Provide the (x, y) coordinate of the cell's center where the given text is located.  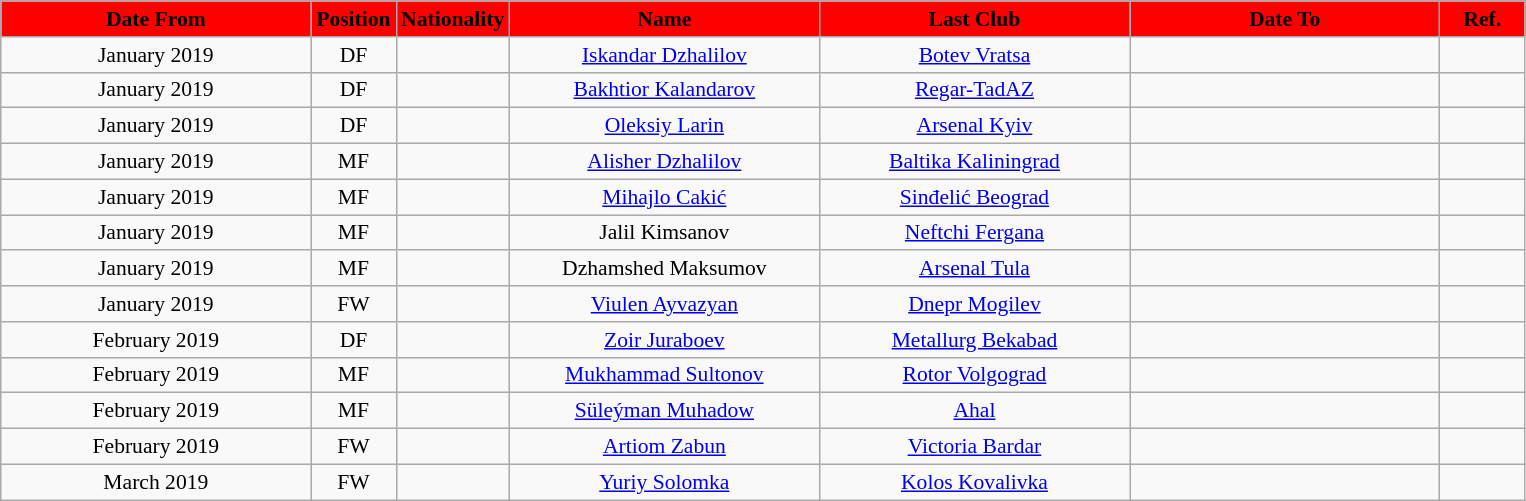
Nationality (452, 19)
Ahal (974, 411)
Victoria Bardar (974, 447)
Neftchi Fergana (974, 233)
Arsenal Tula (974, 269)
Süleýman Muhadow (664, 411)
Name (664, 19)
Kolos Kovalivka (974, 482)
Viulen Ayvazyan (664, 304)
Artiom Zabun (664, 447)
Sinđelić Beograd (974, 197)
Bakhtior Kalandarov (664, 90)
March 2019 (156, 482)
Metallurg Bekabad (974, 340)
Alisher Dzhalilov (664, 162)
Oleksiy Larin (664, 126)
Date From (156, 19)
Iskandar Dzhalilov (664, 55)
Jalil Kimsanov (664, 233)
Dnepr Mogilev (974, 304)
Mukhammad Sultonov (664, 375)
Date To (1285, 19)
Regar-TadAZ (974, 90)
Position (354, 19)
Arsenal Kyiv (974, 126)
Dzhamshed Maksumov (664, 269)
Ref. (1482, 19)
Mihajlo Cakić (664, 197)
Last Club (974, 19)
Yuriy Solomka (664, 482)
Baltika Kaliningrad (974, 162)
Zoir Juraboev (664, 340)
Botev Vratsa (974, 55)
Rotor Volgograd (974, 375)
